For the text-containing cell, return its midpoint in [x, y] coordinate format. 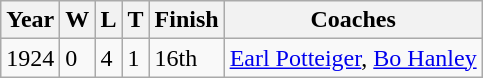
Earl Potteiger, Bo Hanley [353, 58]
W [78, 20]
Finish [186, 20]
1 [136, 58]
Year [30, 20]
T [136, 20]
16th [186, 58]
L [108, 20]
Coaches [353, 20]
0 [78, 58]
4 [108, 58]
1924 [30, 58]
